For the text-containing cell, return its midpoint in [X, Y] coordinate format. 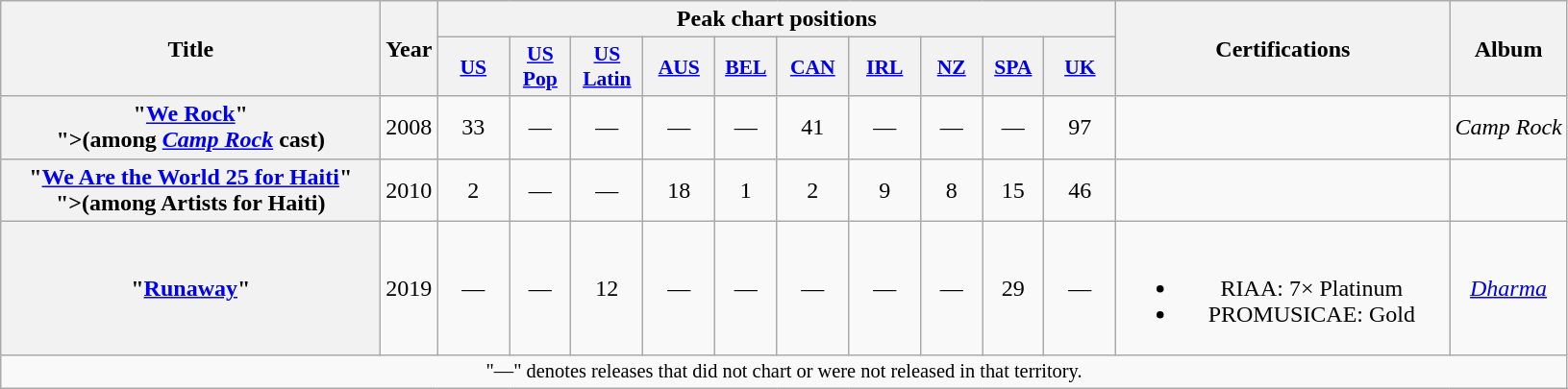
15 [1013, 190]
"Runaway" [190, 288]
"We Are the World 25 for Haiti"">(among Artists for Haiti) [190, 190]
29 [1013, 288]
RIAA: 7× Platinum PROMUSICAE: Gold [1282, 288]
USLatin [608, 67]
Title [190, 48]
Camp Rock [1508, 127]
CAN [813, 67]
"—" denotes releases that did not chart or were not released in that territory. [784, 372]
AUS [679, 67]
IRL [884, 67]
46 [1081, 190]
1 [746, 190]
Peak chart positions [777, 19]
UK [1081, 67]
8 [952, 190]
2010 [410, 190]
NZ [952, 67]
SPA [1013, 67]
BEL [746, 67]
9 [884, 190]
97 [1081, 127]
18 [679, 190]
Certifications [1282, 48]
US [473, 67]
33 [473, 127]
12 [608, 288]
Year [410, 48]
"We Rock"">(among Camp Rock cast) [190, 127]
Album [1508, 48]
Dharma [1508, 288]
41 [813, 127]
USPop [540, 67]
2008 [410, 127]
2019 [410, 288]
